Find where the given text appears and provide that cell's center as [X, Y] coordinate. 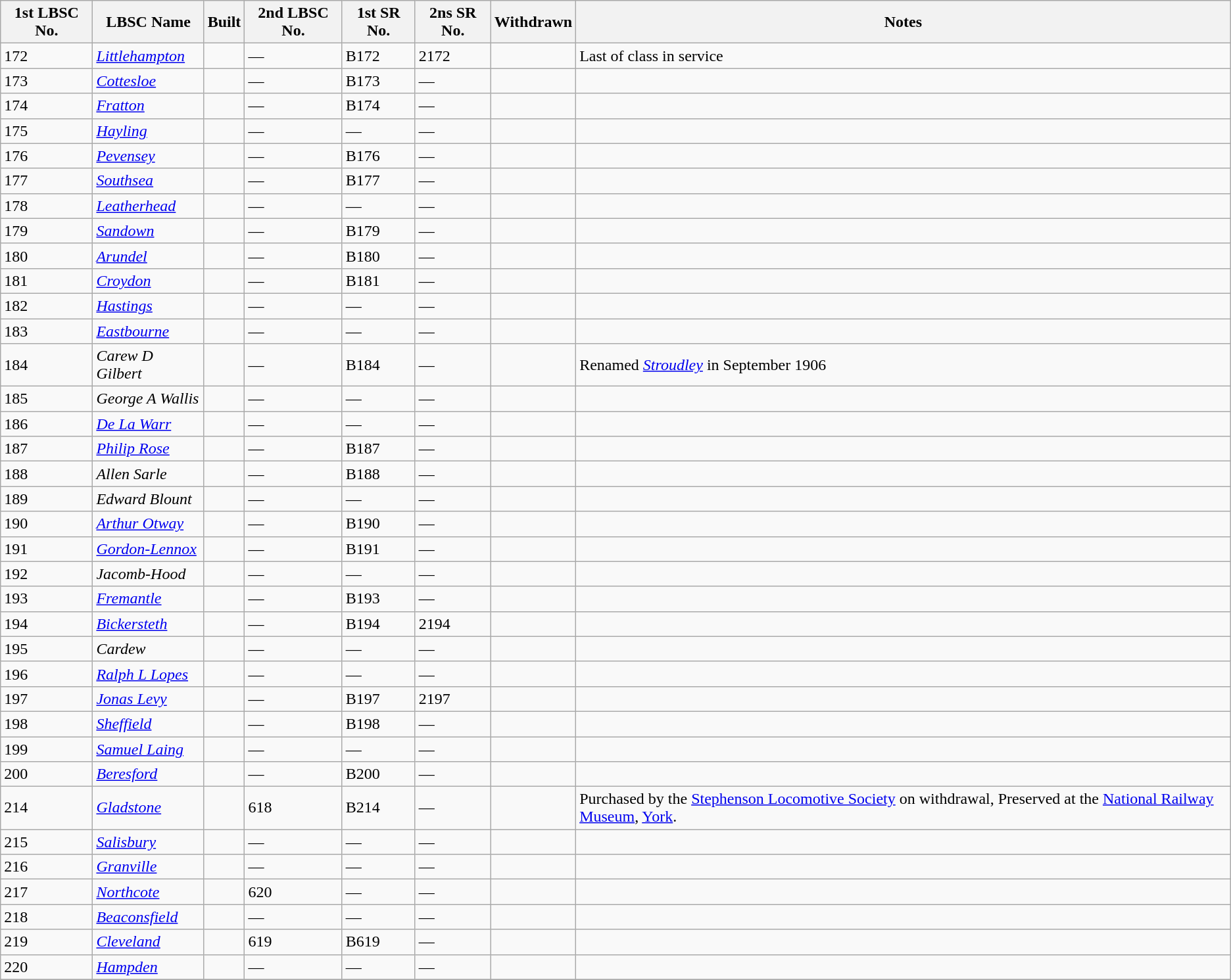
186 [47, 424]
Cleveland [149, 942]
184 [47, 365]
Pevensey [149, 156]
Purchased by the Stephenson Locomotive Society on withdrawal, Preserved at the National Railway Museum, York. [904, 808]
198 [47, 724]
LBSC Name [149, 22]
191 [47, 549]
B191 [379, 549]
Last of class in service [904, 56]
B172 [379, 56]
2172 [452, 56]
Allen Sarle [149, 474]
Cottesloe [149, 81]
173 [47, 81]
2ns SR No. [452, 22]
Northcote [149, 892]
B173 [379, 81]
199 [47, 749]
620 [293, 892]
Gordon-Lennox [149, 549]
Leatherhead [149, 206]
B194 [379, 624]
B197 [379, 699]
194 [47, 624]
Cardew [149, 649]
Jonas Levy [149, 699]
Bickersteth [149, 624]
1st SR No. [379, 22]
Beaconsfield [149, 917]
618 [293, 808]
Ralph L Lopes [149, 674]
B214 [379, 808]
B174 [379, 106]
Renamed Stroudley in September 1906 [904, 365]
Gladstone [149, 808]
182 [47, 306]
B180 [379, 256]
Built [224, 22]
192 [47, 574]
Granville [149, 867]
B176 [379, 156]
179 [47, 231]
Hastings [149, 306]
Hayling [149, 131]
B187 [379, 449]
215 [47, 842]
2nd LBSC No. [293, 22]
197 [47, 699]
189 [47, 499]
219 [47, 942]
Salisbury [149, 842]
Carew D Gilbert [149, 365]
217 [47, 892]
187 [47, 449]
Beresford [149, 774]
181 [47, 281]
Arthur Otway [149, 524]
180 [47, 256]
196 [47, 674]
Croydon [149, 281]
175 [47, 131]
B177 [379, 181]
188 [47, 474]
Arundel [149, 256]
200 [47, 774]
Littlehampton [149, 56]
220 [47, 967]
Samuel Laing [149, 749]
B198 [379, 724]
Notes [904, 22]
B181 [379, 281]
B200 [379, 774]
214 [47, 808]
B184 [379, 365]
193 [47, 599]
176 [47, 156]
Eastbourne [149, 331]
183 [47, 331]
B193 [379, 599]
Southsea [149, 181]
De La Warr [149, 424]
Fremantle [149, 599]
2194 [452, 624]
178 [47, 206]
Jacomb-Hood [149, 574]
218 [47, 917]
Hampden [149, 967]
216 [47, 867]
2197 [452, 699]
Sandown [149, 231]
185 [47, 399]
1st LBSC No. [47, 22]
B179 [379, 231]
B188 [379, 474]
Fratton [149, 106]
177 [47, 181]
619 [293, 942]
Withdrawn [533, 22]
190 [47, 524]
B619 [379, 942]
B190 [379, 524]
172 [47, 56]
Edward Blount [149, 499]
George A Wallis [149, 399]
Philip Rose [149, 449]
Sheffield [149, 724]
174 [47, 106]
195 [47, 649]
